Output the (x, y) coordinate of the center of the cell containing the given text.  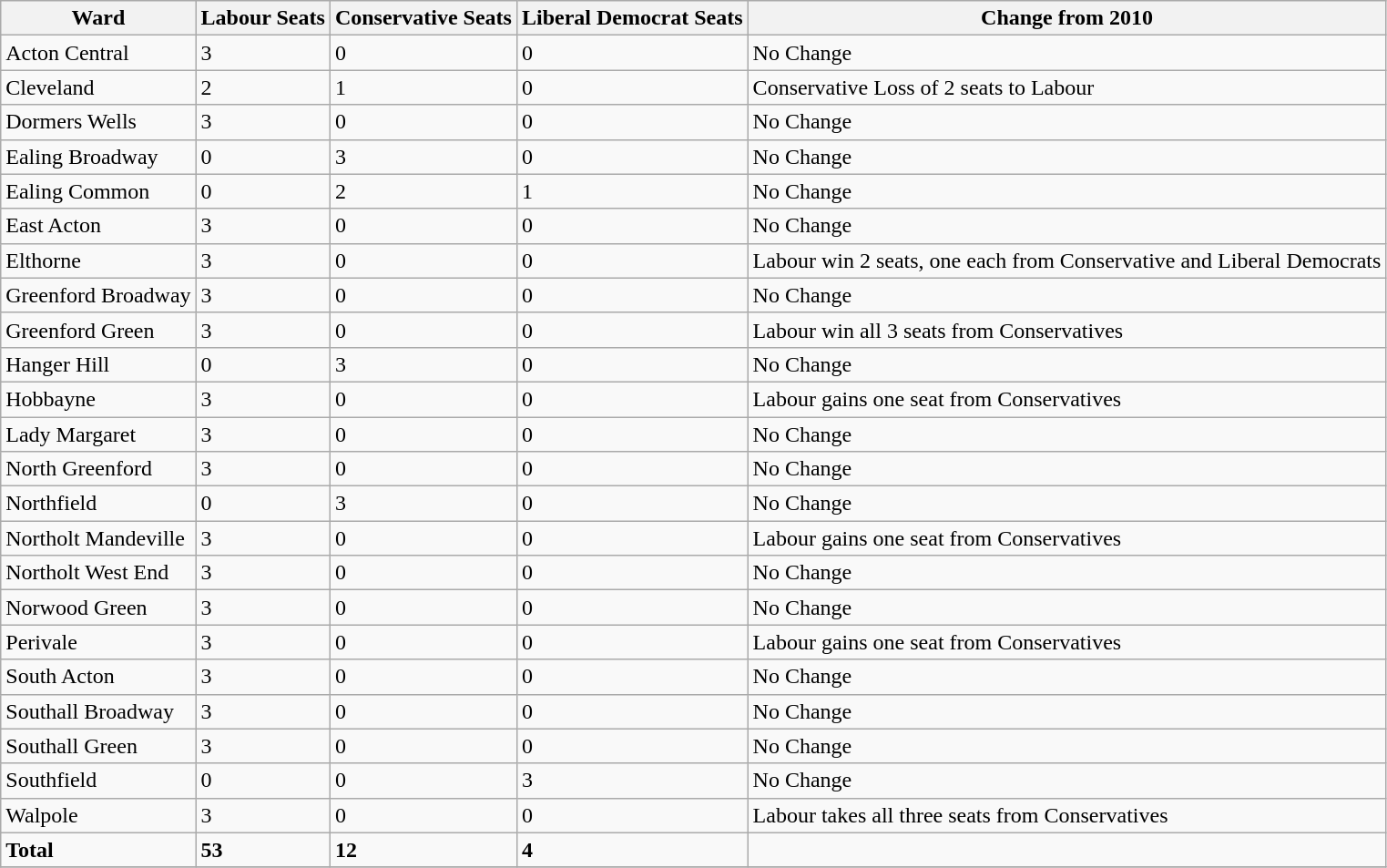
Conservative Loss of 2 seats to Labour (1067, 87)
Conservative Seats (423, 18)
12 (423, 850)
Hobbayne (98, 399)
Greenford Broadway (98, 295)
Total (98, 850)
Change from 2010 (1067, 18)
Ealing Broadway (98, 157)
Greenford Green (98, 330)
53 (262, 850)
Southall Green (98, 746)
Southfield (98, 781)
North Greenford (98, 469)
Lady Margaret (98, 434)
Norwood Green (98, 608)
Liberal Democrat Seats (632, 18)
Southall Broadway (98, 711)
East Acton (98, 226)
4 (632, 850)
South Acton (98, 677)
Hanger Hill (98, 364)
Ealing Common (98, 191)
Labour win 2 seats, one each from Conservative and Liberal Democrats (1067, 260)
Dormers Wells (98, 122)
Northfield (98, 504)
Labour Seats (262, 18)
Elthorne (98, 260)
Northolt Mandeville (98, 538)
Perivale (98, 642)
Acton Central (98, 53)
Walpole (98, 815)
Labour win all 3 seats from Conservatives (1067, 330)
Ward (98, 18)
Northolt West End (98, 573)
Cleveland (98, 87)
Labour takes all three seats from Conservatives (1067, 815)
